Scan for the cell matching the given text and deliver its [X, Y] coordinate at center. 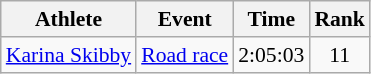
2:05:03 [271, 55]
Event [184, 19]
Rank [340, 19]
Road race [184, 55]
Athlete [68, 19]
11 [340, 55]
Karina Skibby [68, 55]
Time [271, 19]
